Determine the (x, y) coordinate at the center of the cell enclosing the given text.  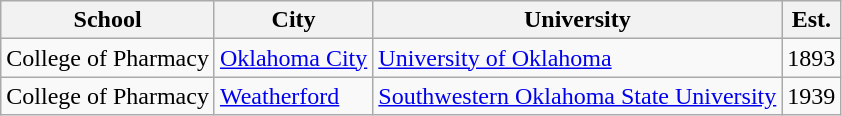
Southwestern Oklahoma State University (578, 96)
University of Oklahoma (578, 58)
Oklahoma City (293, 58)
City (293, 20)
1893 (812, 58)
University (578, 20)
Weatherford (293, 96)
School (108, 20)
Est. (812, 20)
1939 (812, 96)
